From the cell containing the given text, extract its center point as [X, Y] coordinate. 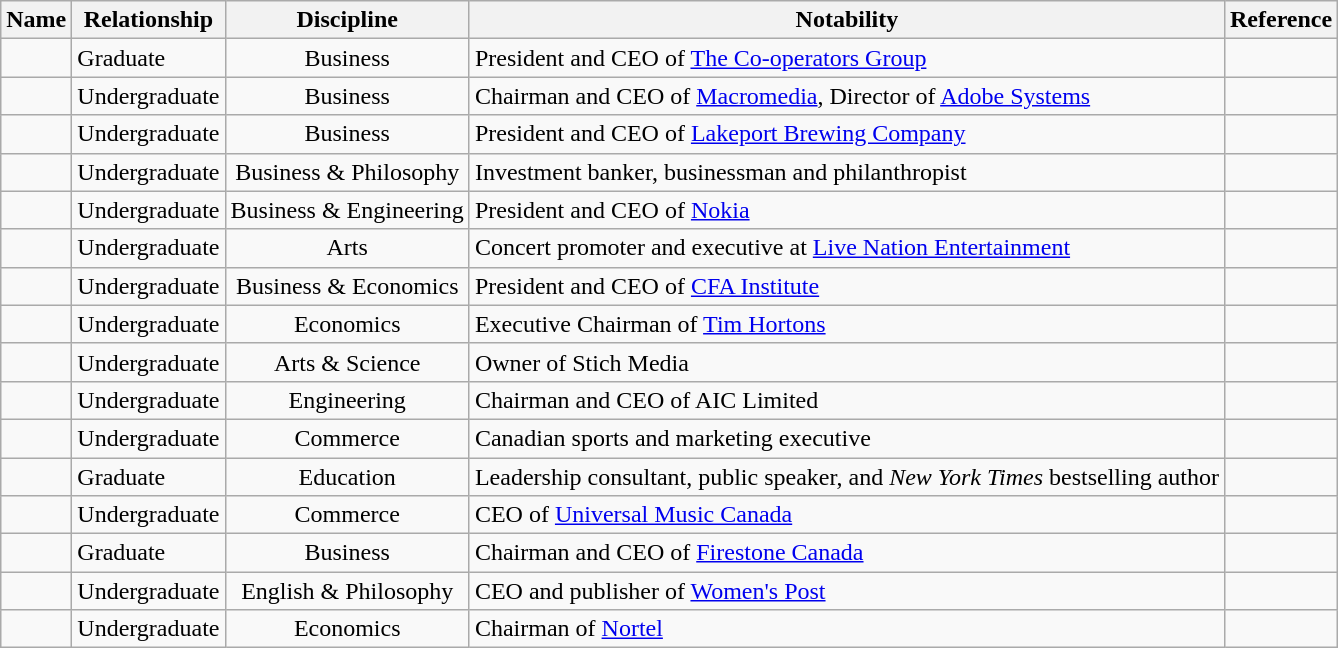
Business & Engineering [347, 210]
Concert promoter and executive at Live Nation Entertainment [846, 248]
Executive Chairman of Tim Hortons [846, 324]
Arts [347, 248]
Discipline [347, 20]
Engineering [347, 400]
Canadian sports and marketing executive [846, 438]
President and CEO of CFA Institute [846, 286]
President and CEO of Lakeport Brewing Company [846, 134]
Business & Philosophy [347, 172]
Chairman and CEO of AIC Limited [846, 400]
Notability [846, 20]
President and CEO of The Co-operators Group [846, 58]
Investment banker, businessman and philanthropist [846, 172]
Education [347, 477]
Relationship [148, 20]
Chairman of Nortel [846, 629]
Chairman and CEO of Firestone Canada [846, 553]
Arts & Science [347, 362]
English & Philosophy [347, 591]
Business & Economics [347, 286]
Chairman and CEO of Macromedia, Director of Adobe Systems [846, 96]
CEO of Universal Music Canada [846, 515]
President and CEO of Nokia [846, 210]
Owner of Stich Media [846, 362]
CEO and publisher of Women's Post [846, 591]
Name [36, 20]
Leadership consultant, public speaker, and New York Times bestselling author [846, 477]
Reference [1280, 20]
